Search for the cell housing the specified text and yield its (x, y) center coordinate. 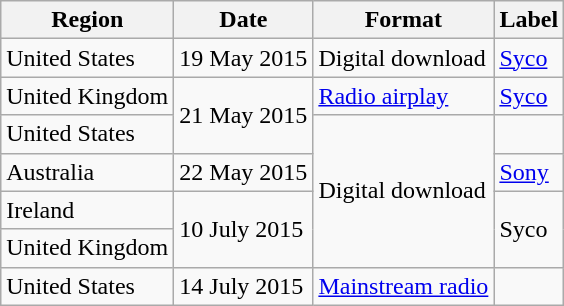
Australia (88, 172)
Date (244, 20)
19 May 2015 (244, 58)
10 July 2015 (244, 229)
Label (529, 20)
Sony (529, 172)
Ireland (88, 210)
Region (88, 20)
21 May 2015 (244, 115)
Mainstream radio (404, 286)
Radio airplay (404, 96)
22 May 2015 (244, 172)
Format (404, 20)
14 July 2015 (244, 286)
